Determine the [x, y] coordinate at the center of the cell enclosing the given text.  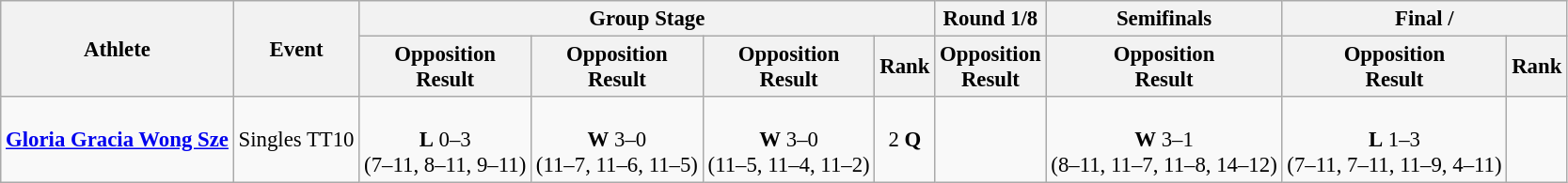
Singles TT10 [296, 140]
Round 1/8 [990, 19]
Athlete [117, 49]
Event [296, 49]
Semifinals [1164, 19]
W 3–0(11–5, 11–4, 11–2) [788, 140]
2 Q [905, 140]
L 1–3(7–11, 7–11, 11–9, 4–11) [1394, 140]
W 3–0(11–7, 11–6, 11–5) [617, 140]
W 3–1(8–11, 11–7, 11–8, 14–12) [1164, 140]
Gloria Gracia Wong Sze [117, 140]
L 0–3(7–11, 8–11, 9–11) [446, 140]
Group Stage [647, 19]
Final / [1424, 19]
